Search for the cell housing the specified text and yield its (x, y) center coordinate. 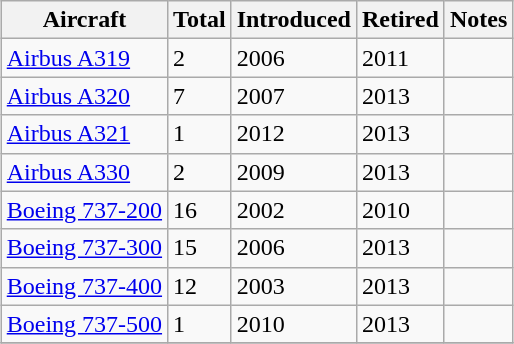
Boeing 737-200 (84, 210)
Airbus A320 (84, 96)
Notes (478, 20)
15 (200, 248)
Aircraft (84, 20)
2011 (400, 58)
16 (200, 210)
Airbus A321 (84, 134)
Boeing 737-500 (84, 324)
2003 (294, 286)
Introduced (294, 20)
2009 (294, 172)
2012 (294, 134)
Airbus A319 (84, 58)
Airbus A330 (84, 172)
Total (200, 20)
2002 (294, 210)
Boeing 737-300 (84, 248)
7 (200, 96)
Boeing 737-400 (84, 286)
Retired (400, 20)
12 (200, 286)
2007 (294, 96)
